Extract the (X, Y) coordinate from the center of the cell holding the provided text.  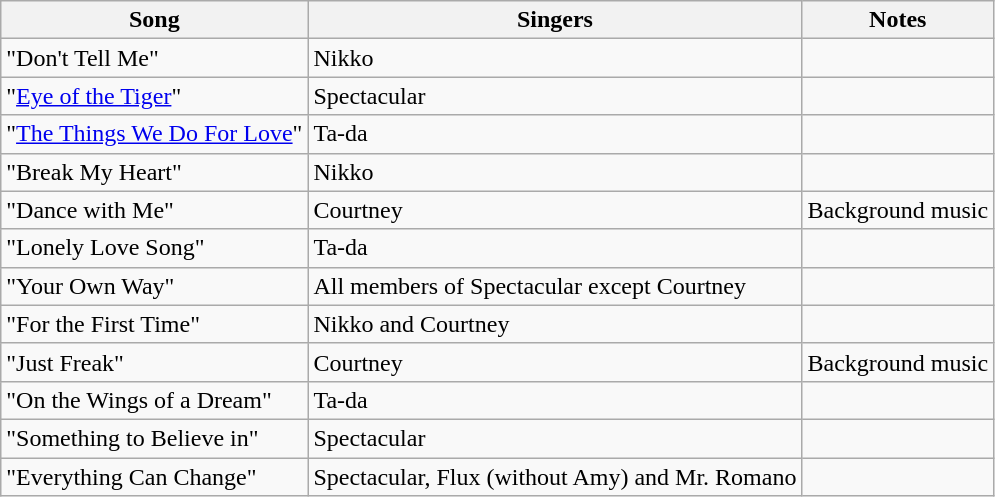
"Lonely Love Song" (154, 248)
"On the Wings of a Dream" (154, 400)
Singers (555, 20)
All members of Spectacular except Courtney (555, 286)
"Something to Believe in" (154, 438)
"Eye of the Tiger" (154, 96)
Song (154, 20)
Nikko and Courtney (555, 324)
"Break My Heart" (154, 172)
"Don't Tell Me" (154, 58)
Notes (898, 20)
"Just Freak" (154, 362)
"For the First Time" (154, 324)
"Everything Can Change" (154, 477)
"Your Own Way" (154, 286)
"Dance with Me" (154, 210)
"The Things We Do For Love" (154, 134)
Spectacular, Flux (without Amy) and Mr. Romano (555, 477)
